From the cell containing the given text, extract its center point as [X, Y] coordinate. 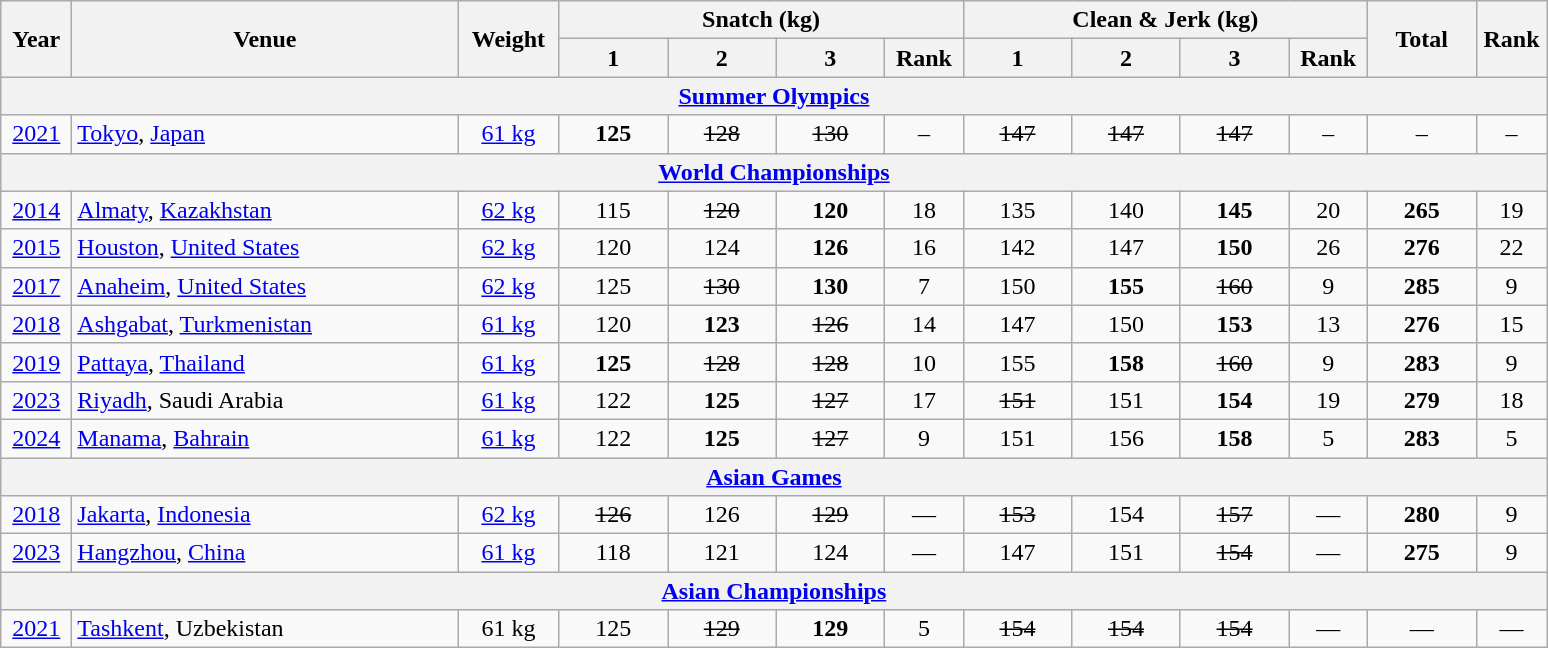
Tokyo, Japan [265, 134]
20 [1328, 210]
Weight [508, 39]
265 [1422, 210]
Almaty, Kazakhstan [265, 210]
Year [36, 39]
Hangzhou, China [265, 553]
Ashgabat, Turkmenistan [265, 324]
Tashkent, Uzbekistan [265, 629]
Asian Games [774, 477]
Snatch (kg) [761, 20]
285 [1422, 286]
Asian Championships [774, 591]
279 [1422, 400]
145 [1234, 210]
Total [1422, 39]
156 [1126, 438]
Jakarta, Indonesia [265, 515]
Manama, Bahrain [265, 438]
7 [924, 286]
280 [1422, 515]
26 [1328, 248]
275 [1422, 553]
135 [1018, 210]
13 [1328, 324]
Riyadh, Saudi Arabia [265, 400]
123 [722, 324]
16 [924, 248]
10 [924, 362]
Pattaya, Thailand [265, 362]
15 [1512, 324]
2014 [36, 210]
Summer Olympics [774, 96]
121 [722, 553]
Houston, United States [265, 248]
2017 [36, 286]
Anaheim, United States [265, 286]
17 [924, 400]
22 [1512, 248]
2024 [36, 438]
2015 [36, 248]
142 [1018, 248]
118 [614, 553]
2019 [36, 362]
115 [614, 210]
World Championships [774, 172]
Clean & Jerk (kg) [1165, 20]
Venue [265, 39]
140 [1126, 210]
14 [924, 324]
157 [1234, 515]
